Pinpoint the cell where the given text exists, returning its [x, y] midpoint coordinate. 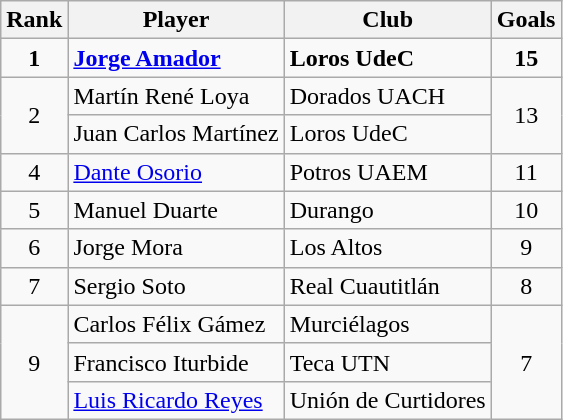
Los Altos [388, 248]
Francisco Iturbide [176, 362]
1 [34, 58]
Carlos Félix Gámez [176, 324]
Dante Osorio [176, 172]
Real Cuautitlán [388, 286]
4 [34, 172]
Club [388, 20]
Jorge Amador [176, 58]
Teca UTN [388, 362]
5 [34, 210]
Luis Ricardo Reyes [176, 400]
15 [526, 58]
13 [526, 115]
Dorados UACH [388, 96]
Durango [388, 210]
Sergio Soto [176, 286]
Manuel Duarte [176, 210]
Rank [34, 20]
8 [526, 286]
Player [176, 20]
6 [34, 248]
Goals [526, 20]
Juan Carlos Martínez [176, 134]
11 [526, 172]
2 [34, 115]
Potros UAEM [388, 172]
Unión de Curtidores [388, 400]
10 [526, 210]
Martín René Loya [176, 96]
Jorge Mora [176, 248]
Murciélagos [388, 324]
